Identify which cell holds the provided text, then report its [X, Y] central coordinate. 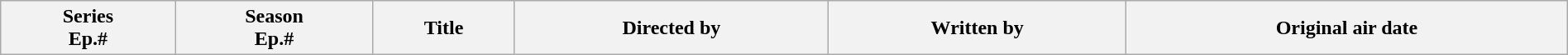
SeriesEp.# [88, 28]
Directed by [672, 28]
Original air date [1347, 28]
Title [443, 28]
Written by [978, 28]
SeasonEp.# [275, 28]
